Locate the cell with the specified text and output its [X, Y] center coordinate. 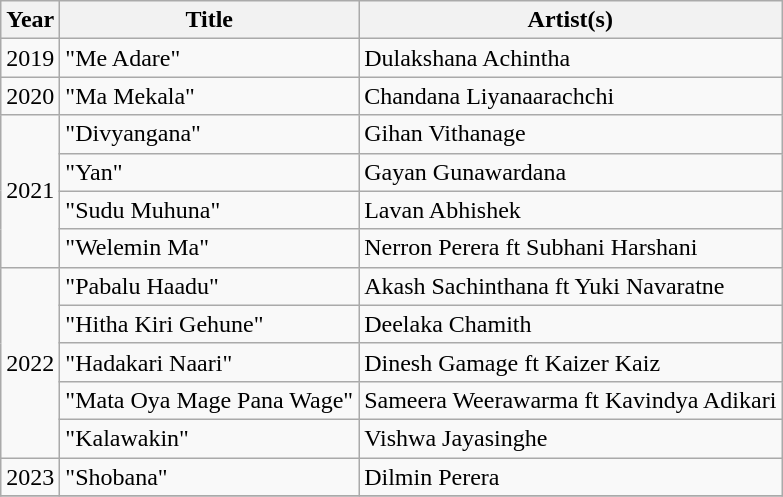
"Hitha Kiri Gehune" [210, 324]
Deelaka Chamith [570, 324]
"Ma Mekala" [210, 96]
"Shobana" [210, 477]
"Sudu Muhuna" [210, 210]
Year [30, 20]
Title [210, 20]
Dinesh Gamage ft Kaizer Kaiz [570, 362]
"Hadakari Naari" [210, 362]
Sameera Weerawarma ft Kavindya Adikari [570, 400]
Akash Sachinthana ft Yuki Navaratne [570, 286]
Artist(s) [570, 20]
"Kalawakin" [210, 438]
2022 [30, 362]
"Divyangana" [210, 134]
"Mata Oya Mage Pana Wage" [210, 400]
2020 [30, 96]
Nerron Perera ft Subhani Harshani [570, 248]
Gayan Gunawardana [570, 172]
2021 [30, 191]
Lavan Abhishek [570, 210]
2019 [30, 58]
"Me Adare" [210, 58]
Dilmin Perera [570, 477]
Vishwa Jayasinghe [570, 438]
Gihan Vithanage [570, 134]
Chandana Liyanaarachchi [570, 96]
"Pabalu Haadu" [210, 286]
Dulakshana Achintha [570, 58]
2023 [30, 477]
"Welemin Ma" [210, 248]
"Yan" [210, 172]
